Determine the [X, Y] coordinate at the center of the cell enclosing the given text.  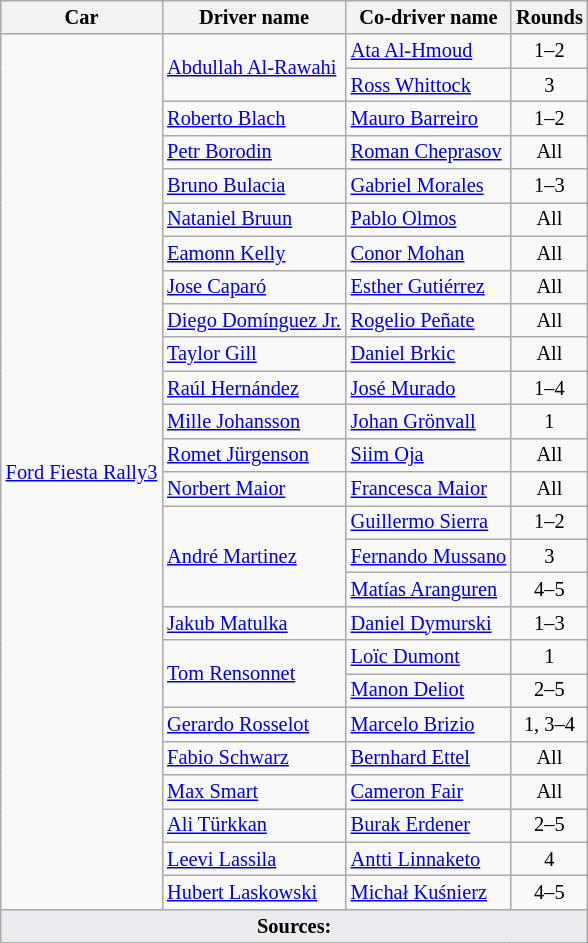
Loïc Dumont [428, 657]
Diego Domínguez Jr. [254, 320]
Car [82, 17]
Mauro Barreiro [428, 118]
Ross Whittock [428, 85]
Ford Fiesta Rally3 [82, 472]
José Murado [428, 388]
Nataniel Bruun [254, 219]
Co-driver name [428, 17]
Jakub Matulka [254, 623]
Bruno Bulacia [254, 186]
Manon Deliot [428, 690]
Daniel Brkic [428, 354]
Driver name [254, 17]
Gabriel Morales [428, 186]
Michał Kuśnierz [428, 892]
Abdullah Al-Rawahi [254, 68]
Sources: [294, 926]
Guillermo Sierra [428, 522]
Mille Johansson [254, 421]
Romet Jürgenson [254, 455]
Ata Al-Hmoud [428, 51]
Pablo Olmos [428, 219]
Roman Cheprasov [428, 152]
Esther Gutiérrez [428, 287]
1–4 [550, 388]
4 [550, 859]
Daniel Dymurski [428, 623]
André Martinez [254, 556]
Bernhard Ettel [428, 758]
1, 3–4 [550, 724]
Norbert Maior [254, 489]
Tom Rensonnet [254, 674]
Max Smart [254, 791]
Petr Borodin [254, 152]
Eamonn Kelly [254, 253]
Roberto Blach [254, 118]
Jose Caparó [254, 287]
Antti Linnaketo [428, 859]
Fernando Mussano [428, 556]
Johan Grönvall [428, 421]
Rounds [550, 17]
Cameron Fair [428, 791]
Leevi Lassila [254, 859]
Francesca Maior [428, 489]
Burak Erdener [428, 825]
Matías Aranguren [428, 589]
Raúl Hernández [254, 388]
Ali Türkkan [254, 825]
Rogelio Peñate [428, 320]
Marcelo Brizio [428, 724]
Siim Oja [428, 455]
Gerardo Rosselot [254, 724]
Fabio Schwarz [254, 758]
Taylor Gill [254, 354]
Conor Mohan [428, 253]
Hubert Laskowski [254, 892]
